Detect which cell encompasses the target text, then output its [X, Y] center coordinate. 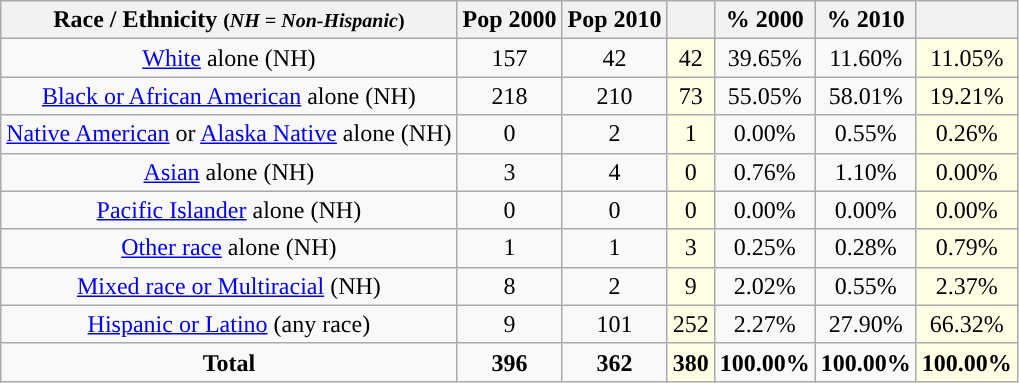
252 [690, 324]
0.79% [966, 248]
0.28% [866, 248]
Race / Ethnicity (NH = Non-Hispanic) [229, 20]
Other race alone (NH) [229, 248]
210 [614, 96]
101 [614, 324]
1.10% [866, 172]
2.37% [966, 286]
0.76% [764, 172]
Asian alone (NH) [229, 172]
55.05% [764, 96]
8 [510, 286]
58.01% [866, 96]
4 [614, 172]
2.27% [764, 324]
Hispanic or Latino (any race) [229, 324]
396 [510, 362]
0.26% [966, 134]
157 [510, 58]
Pacific Islander alone (NH) [229, 210]
0.25% [764, 248]
Total [229, 362]
73 [690, 96]
218 [510, 96]
2.02% [764, 286]
Black or African American alone (NH) [229, 96]
% 2010 [866, 20]
Pop 2000 [510, 20]
380 [690, 362]
11.05% [966, 58]
11.60% [866, 58]
White alone (NH) [229, 58]
% 2000 [764, 20]
362 [614, 362]
Pop 2010 [614, 20]
66.32% [966, 324]
39.65% [764, 58]
19.21% [966, 96]
27.90% [866, 324]
Native American or Alaska Native alone (NH) [229, 134]
Mixed race or Multiracial (NH) [229, 286]
